Identify which cell holds the provided text, then report its [X, Y] central coordinate. 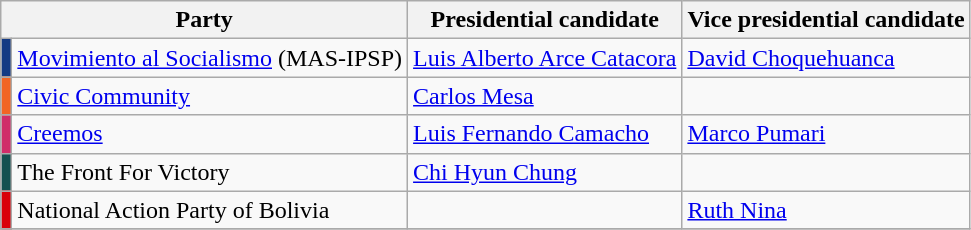
Vice presidential candidate [826, 20]
Civic Community [210, 96]
Carlos Mesa [545, 96]
Movimiento al Socialismo (MAS-IPSP) [210, 58]
Luis Alberto Arce Catacora [545, 58]
Party [204, 20]
Marco Pumari [826, 134]
David Choquehuanca [826, 58]
Presidential candidate [545, 20]
The Front For Victory [210, 172]
Chi Hyun Chung [545, 172]
Ruth Nina [826, 210]
National Action Party of Bolivia [210, 210]
Luis Fernando Camacho [545, 134]
Creemos [210, 134]
